Determine the (X, Y) coordinate at the center of the cell enclosing the given text.  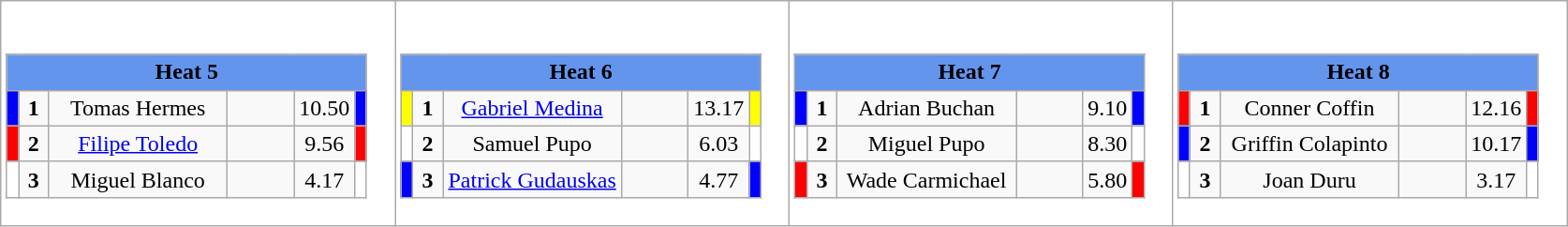
Heat 5 (186, 72)
13.17 (719, 108)
Filipe Toledo (139, 144)
Heat 7 1 Adrian Buchan 9.10 2 Miguel Pupo 8.30 3 Wade Carmichael 5.80 (982, 113)
3.17 (1497, 179)
Heat 6 1 Gabriel Medina 13.17 2 Samuel Pupo 6.03 3 Patrick Gudauskas 4.77 (592, 113)
10.50 (324, 108)
12.16 (1497, 108)
Patrick Gudauskas (532, 179)
4.17 (324, 179)
Heat 5 1 Tomas Hermes 10.50 2 Filipe Toledo 9.56 3 Miguel Blanco 4.17 (199, 113)
Adrian Buchan (927, 108)
Heat 7 (969, 72)
Heat 6 (581, 72)
Samuel Pupo (532, 144)
Tomas Hermes (139, 108)
5.80 (1107, 179)
9.56 (324, 144)
4.77 (719, 179)
Joan Duru (1309, 179)
Conner Coffin (1309, 108)
Wade Carmichael (927, 179)
10.17 (1497, 144)
Miguel Pupo (927, 144)
9.10 (1107, 108)
6.03 (719, 144)
Heat 8 (1358, 72)
Gabriel Medina (532, 108)
Griffin Colapinto (1309, 144)
Miguel Blanco (139, 179)
Heat 8 1 Conner Coffin 12.16 2 Griffin Colapinto 10.17 3 Joan Duru 3.17 (1369, 113)
8.30 (1107, 144)
